From the cell containing the given text, extract its center point as [X, Y] coordinate. 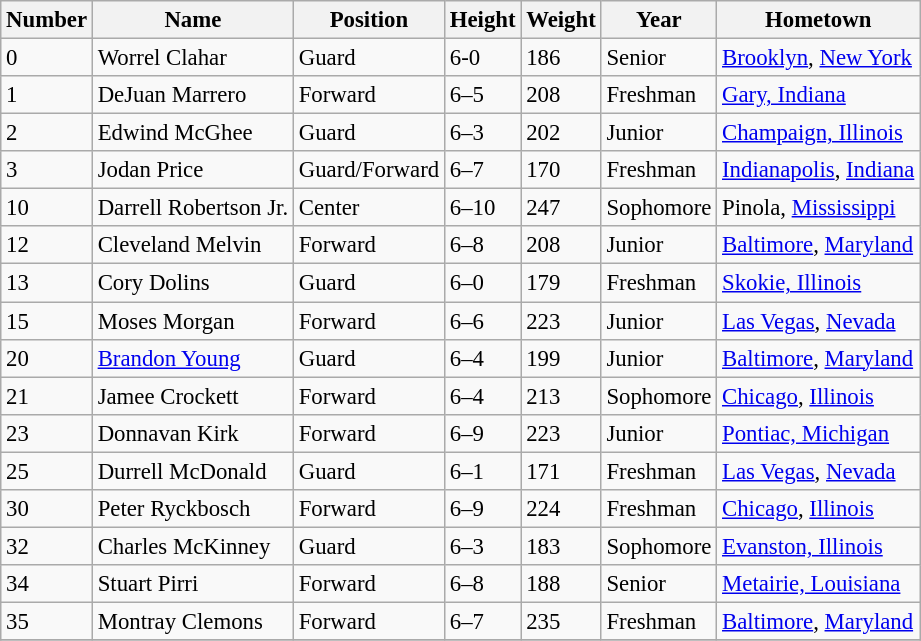
Worrel Clahar [192, 58]
12 [47, 245]
171 [561, 471]
21 [47, 396]
3 [47, 170]
6–6 [482, 321]
1 [47, 95]
247 [561, 208]
Brandon Young [192, 358]
20 [47, 358]
Skokie, Illinois [818, 283]
15 [47, 321]
DeJuan Marrero [192, 95]
199 [561, 358]
Jodan Price [192, 170]
35 [47, 621]
Champaign, Illinois [818, 133]
Year [659, 20]
Center [368, 208]
Charles McKinney [192, 546]
Number [47, 20]
2 [47, 133]
Durrell McDonald [192, 471]
Evanston, Illinois [818, 546]
202 [561, 133]
Cleveland Melvin [192, 245]
179 [561, 283]
183 [561, 546]
186 [561, 58]
Guard/Forward [368, 170]
Darrell Robertson Jr. [192, 208]
Pinola, Mississippi [818, 208]
213 [561, 396]
Indianapolis, Indiana [818, 170]
25 [47, 471]
13 [47, 283]
Position [368, 20]
170 [561, 170]
6–1 [482, 471]
Hometown [818, 20]
Jamee Crockett [192, 396]
Gary, Indiana [818, 95]
0 [47, 58]
188 [561, 584]
30 [47, 509]
Donnavan Kirk [192, 433]
6-0 [482, 58]
235 [561, 621]
Metairie, Louisiana [818, 584]
32 [47, 546]
Moses Morgan [192, 321]
Montray Clemons [192, 621]
6–0 [482, 283]
Cory Dolins [192, 283]
Brooklyn, New York [818, 58]
23 [47, 433]
Peter Ryckbosch [192, 509]
Edwind McGhee [192, 133]
Weight [561, 20]
Pontiac, Michigan [818, 433]
10 [47, 208]
6–5 [482, 95]
6–10 [482, 208]
Stuart Pirri [192, 584]
Height [482, 20]
Name [192, 20]
224 [561, 509]
34 [47, 584]
